Detect which cell encompasses the target text, then output its [X, Y] center coordinate. 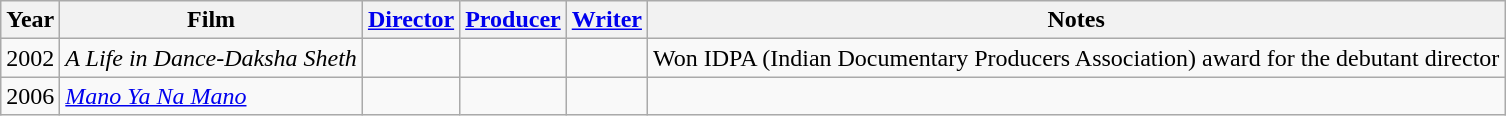
2006 [30, 96]
A Life in Dance-Daksha Sheth [212, 58]
Film [212, 20]
2002 [30, 58]
Writer [606, 20]
Year [30, 20]
Director [410, 20]
Producer [514, 20]
Mano Ya Na Mano [212, 96]
Won IDPA (Indian Documentary Producers Association) award for the debutant director [1076, 58]
Notes [1076, 20]
